Output the [X, Y] coordinate of the center of the cell containing the given text.  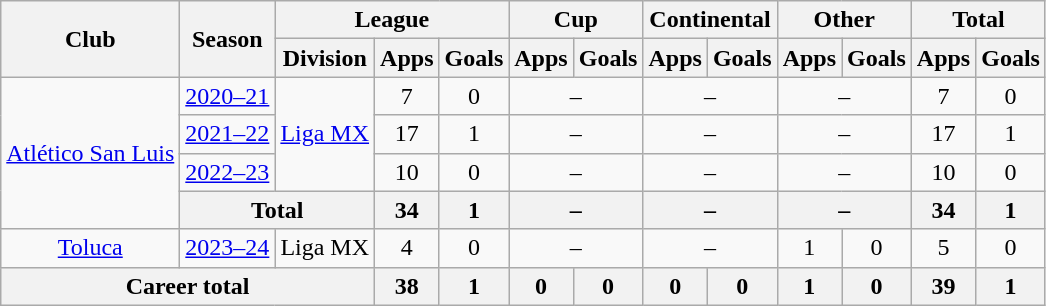
39 [943, 286]
2021–22 [228, 134]
Club [90, 39]
2022–23 [228, 172]
Season [228, 39]
Career total [188, 286]
Toluca [90, 248]
2023–24 [228, 248]
4 [407, 248]
38 [407, 286]
Cup [576, 20]
2020–21 [228, 96]
Atlético San Luis [90, 153]
Continental [710, 20]
5 [943, 248]
Division [325, 58]
Other [844, 20]
League [392, 20]
